Locate the cell with the specified text and output its [x, y] center coordinate. 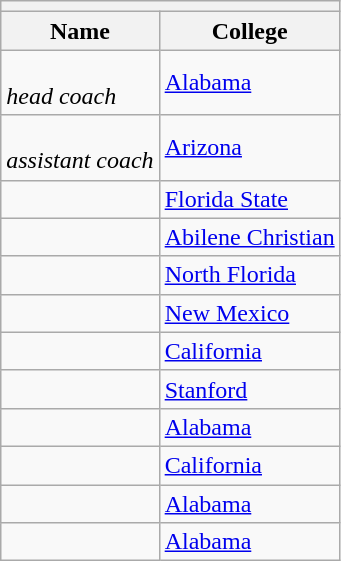
assistant coach [80, 148]
Arizona [250, 148]
Stanford [250, 389]
Name [80, 31]
Florida State [250, 199]
North Florida [250, 275]
head coach [80, 82]
College [250, 31]
New Mexico [250, 313]
Abilene Christian [250, 237]
